Return the [x, y] coordinate for the center point of the cell that contains the specified text.  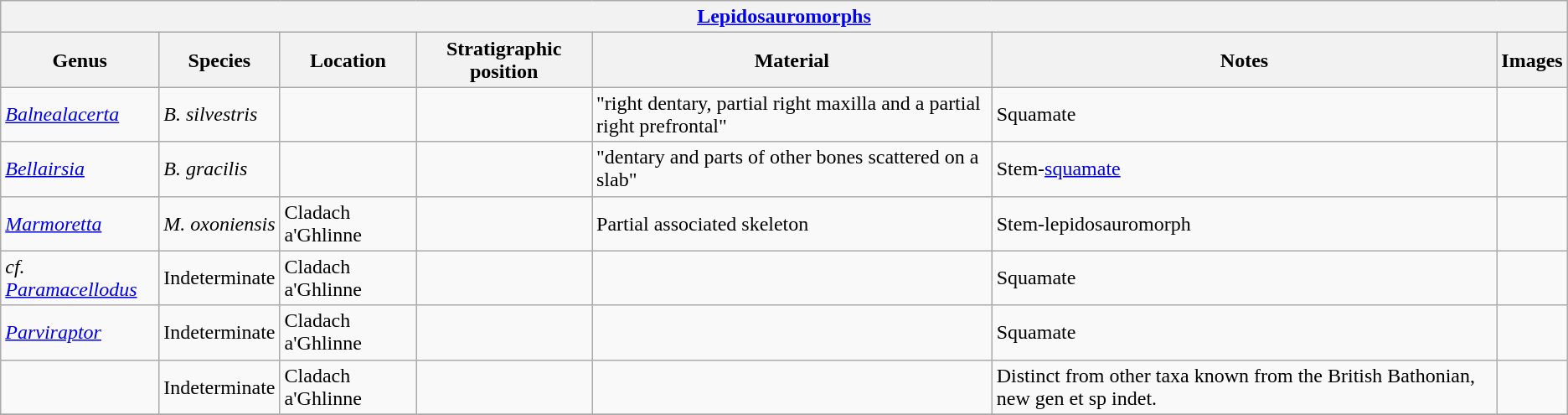
cf. Paramacellodus [80, 278]
B. gracilis [219, 169]
Stem-squamate [1245, 169]
Parviraptor [80, 332]
Balnealacerta [80, 114]
Images [1532, 60]
Location [348, 60]
Stem-lepidosauromorph [1245, 223]
Bellairsia [80, 169]
Partial associated skeleton [792, 223]
Notes [1245, 60]
Species [219, 60]
Genus [80, 60]
"dentary and parts of other bones scattered on a slab" [792, 169]
Stratigraphic position [504, 60]
Marmoretta [80, 223]
M. oxoniensis [219, 223]
Lepidosauromorphs [784, 17]
B. silvestris [219, 114]
Material [792, 60]
"right dentary, partial right maxilla and a partial right prefrontal" [792, 114]
Distinct from other taxa known from the British Bathonian, new gen et sp indet. [1245, 387]
